Locate the cell with the specified text and output its [X, Y] center coordinate. 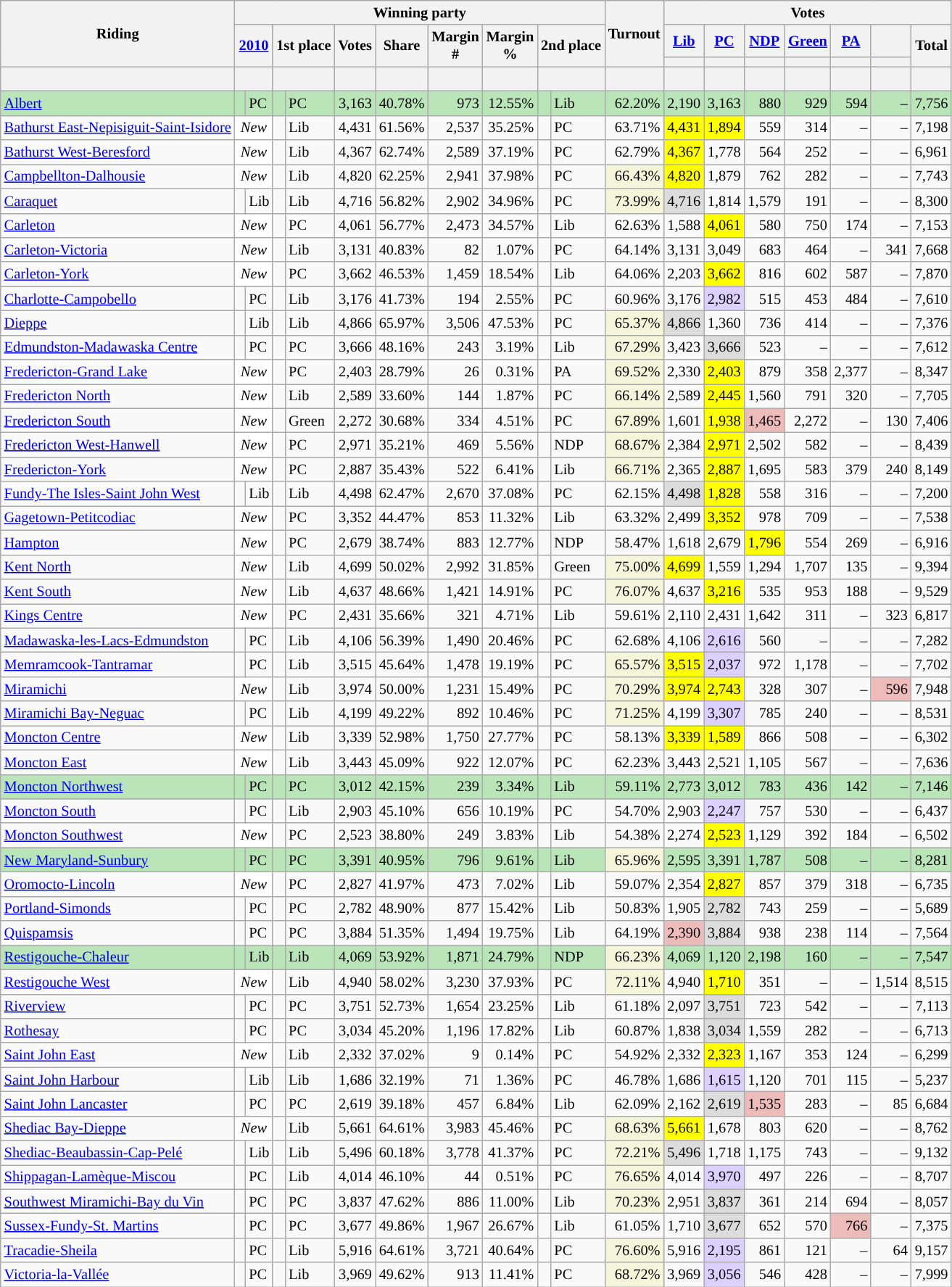
23.25% [510, 1006]
68.67% [634, 444]
318 [851, 884]
1,787 [765, 860]
2,982 [724, 299]
6.41% [510, 469]
1,615 [724, 1080]
750 [808, 225]
1,778 [724, 152]
45.64% [402, 664]
184 [851, 835]
2,384 [684, 444]
3,056 [724, 1275]
2,902 [455, 201]
922 [455, 762]
238 [808, 933]
61.05% [634, 1226]
160 [808, 957]
Restigouche West [117, 982]
1,478 [455, 664]
4.71% [510, 616]
59.07% [634, 884]
2,323 [724, 1055]
15.42% [510, 909]
554 [808, 542]
1,905 [684, 909]
9.61% [510, 860]
1,175 [765, 1153]
30.68% [402, 421]
Albert [117, 103]
38.80% [402, 835]
56.39% [402, 640]
321 [455, 616]
1,514 [891, 982]
14.91% [510, 591]
7,610 [932, 299]
62.74% [402, 152]
1,560 [765, 396]
52.73% [402, 1006]
535 [765, 591]
New Maryland-Sunbury [117, 860]
62.23% [634, 762]
929 [808, 103]
Hampton [117, 542]
2,247 [724, 811]
1,796 [765, 542]
2,941 [455, 176]
5.56% [510, 444]
7,702 [932, 664]
Saint John East [117, 1055]
26.67% [510, 1226]
7,668 [932, 249]
2,203 [684, 274]
226 [808, 1177]
50.02% [402, 567]
10.19% [510, 811]
3.34% [510, 787]
11.41% [510, 1275]
2,198 [765, 957]
392 [808, 835]
620 [808, 1128]
Moncton Northwest [117, 787]
Fredericton South [117, 421]
Riverview [117, 1006]
0.31% [510, 372]
67.89% [634, 421]
37.98% [510, 176]
7,705 [932, 396]
130 [891, 421]
1,718 [724, 1153]
560 [765, 640]
65.96% [634, 860]
45.46% [510, 1128]
Fredericton-York [117, 469]
62.79% [634, 152]
Caraquet [117, 201]
1,196 [455, 1030]
15.49% [510, 689]
18.54% [510, 274]
33.60% [402, 396]
1,642 [765, 616]
1,459 [455, 274]
701 [808, 1080]
5,237 [932, 1080]
542 [808, 1006]
6,302 [932, 737]
283 [808, 1104]
124 [851, 1055]
9 [455, 1055]
49.62% [402, 1275]
1,231 [455, 689]
602 [808, 274]
56.77% [402, 225]
523 [765, 347]
583 [808, 469]
652 [765, 1226]
50.83% [634, 909]
75.00% [634, 567]
694 [851, 1201]
6,817 [932, 616]
5,689 [932, 909]
559 [765, 128]
252 [808, 152]
46.10% [402, 1177]
62.68% [634, 640]
28.79% [402, 372]
Kent North [117, 567]
2,330 [684, 372]
Winning party [420, 12]
2,110 [684, 616]
3.19% [510, 347]
320 [851, 396]
62.09% [634, 1104]
2,162 [684, 1104]
7,198 [932, 128]
6,684 [932, 1104]
32.19% [402, 1080]
Fundy-The Isles-Saint John West [117, 494]
3,970 [724, 1177]
587 [851, 274]
7,756 [932, 103]
2,743 [724, 689]
1,294 [765, 567]
883 [455, 542]
60.18% [402, 1153]
62.63% [634, 225]
72.11% [634, 982]
7,113 [932, 1006]
Saint John Harbour [117, 1080]
1,167 [765, 1055]
7,612 [932, 347]
1,814 [724, 201]
7,376 [932, 323]
48.66% [402, 591]
54.92% [634, 1055]
19.19% [510, 664]
46.78% [634, 1080]
436 [808, 787]
6,961 [932, 152]
766 [851, 1226]
82 [455, 249]
Miramichi [117, 689]
1,589 [724, 737]
570 [808, 1226]
515 [765, 299]
2,521 [724, 762]
783 [765, 787]
973 [455, 103]
58.47% [634, 542]
1,579 [765, 201]
Riding [117, 33]
7,870 [932, 274]
59.61% [634, 616]
7,547 [932, 957]
453 [808, 299]
1,465 [765, 421]
37.02% [402, 1055]
861 [765, 1250]
174 [851, 225]
35.43% [402, 469]
85 [891, 1104]
978 [765, 518]
Saint John Lancaster [117, 1104]
8,515 [932, 982]
683 [765, 249]
567 [808, 762]
72.21% [634, 1153]
1,894 [724, 128]
Moncton Centre [117, 737]
7,948 [932, 689]
351 [765, 982]
484 [851, 299]
757 [765, 811]
2,274 [684, 835]
3.83% [510, 835]
35.25% [510, 128]
522 [455, 469]
Total [932, 46]
Margin# [455, 46]
8,707 [932, 1177]
6.84% [510, 1104]
9,394 [932, 567]
Shediac-Beaubassin-Cap-Pelé [117, 1153]
3,721 [455, 1250]
7,564 [932, 933]
37.19% [510, 152]
259 [808, 909]
464 [808, 249]
1,678 [724, 1128]
785 [765, 713]
1.07% [510, 249]
58.13% [634, 737]
1,494 [455, 933]
7,200 [932, 494]
6,502 [932, 835]
11.32% [510, 518]
497 [765, 1177]
2,354 [684, 884]
45.20% [402, 1030]
194 [455, 299]
414 [808, 323]
61.56% [402, 128]
2,390 [684, 933]
Share [402, 46]
953 [808, 591]
8,300 [932, 201]
2nd place [571, 46]
361 [765, 1201]
60.87% [634, 1030]
6,916 [932, 542]
191 [808, 201]
Shediac Bay-Dieppe [117, 1128]
Portland-Simonds [117, 909]
816 [765, 274]
913 [455, 1275]
35.66% [402, 616]
723 [765, 1006]
2,616 [724, 640]
1,601 [684, 421]
803 [765, 1128]
Oromocto-Lincoln [117, 884]
20.46% [510, 640]
3,216 [724, 591]
66.43% [634, 176]
41.73% [402, 299]
892 [455, 713]
1,707 [808, 567]
1st place [303, 46]
853 [455, 518]
9,132 [932, 1153]
45.09% [402, 762]
1,178 [808, 664]
76.60% [634, 1250]
48.90% [402, 909]
1,750 [455, 737]
41.37% [510, 1153]
44.47% [402, 518]
Miramichi Bay-Neguac [117, 713]
3,423 [684, 347]
76.65% [634, 1177]
2,195 [724, 1250]
334 [455, 421]
39.18% [402, 1104]
65.57% [634, 664]
47.62% [402, 1201]
3,230 [455, 982]
736 [765, 323]
7,406 [932, 421]
239 [455, 787]
69.52% [634, 372]
886 [455, 1201]
564 [765, 152]
323 [891, 616]
Kent South [117, 591]
34.57% [510, 225]
8,281 [932, 860]
64.14% [634, 249]
37.93% [510, 982]
2.55% [510, 299]
1,967 [455, 1226]
4.51% [510, 421]
Madawaska-les-Lacs-Edmundston [117, 640]
59.11% [634, 787]
307 [808, 689]
65.37% [634, 323]
1,654 [455, 1006]
Moncton East [117, 762]
11.00% [510, 1201]
9,157 [932, 1250]
311 [808, 616]
2,951 [684, 1201]
877 [455, 909]
2,097 [684, 1006]
341 [891, 249]
558 [765, 494]
Turnout [634, 33]
35.21% [402, 444]
1,129 [765, 835]
40.64% [510, 1250]
1,105 [765, 762]
791 [808, 396]
24.79% [510, 957]
17.82% [510, 1030]
938 [765, 933]
Restigouche-Chaleur [117, 957]
1,421 [455, 591]
121 [808, 1250]
Margin% [510, 46]
469 [455, 444]
Gagetown-Petitcodiac [117, 518]
2,595 [684, 860]
54.38% [634, 835]
64.19% [634, 933]
353 [808, 1055]
2,499 [684, 518]
Moncton South [117, 811]
Southwest Miramichi-Bay du Vin [117, 1201]
2,377 [851, 372]
34.96% [510, 201]
656 [455, 811]
9,529 [932, 591]
7,743 [932, 176]
46.53% [402, 274]
7,146 [932, 787]
142 [851, 787]
63.71% [634, 128]
27.77% [510, 737]
2,190 [684, 103]
Fredericton-Grand Lake [117, 372]
40.83% [402, 249]
62.20% [634, 103]
7,282 [932, 640]
7,999 [932, 1275]
62.25% [402, 176]
61.18% [634, 1006]
Carleton-Victoria [117, 249]
58.02% [402, 982]
3,049 [724, 249]
3,506 [455, 323]
3,778 [455, 1153]
1,871 [455, 957]
Carleton [117, 225]
66.14% [634, 396]
68.72% [634, 1275]
596 [891, 689]
6,735 [932, 884]
Dieppe [117, 323]
1,490 [455, 640]
62.47% [402, 494]
Kings Centre [117, 616]
Victoria-la-Vallée [117, 1275]
594 [851, 103]
1,360 [724, 323]
3,307 [724, 713]
Moncton Southwest [117, 835]
243 [455, 347]
1,695 [765, 469]
857 [765, 884]
67.29% [634, 347]
530 [808, 811]
8,149 [932, 469]
44 [455, 1177]
2,445 [724, 396]
51.35% [402, 933]
249 [455, 835]
Campbellton-Dalhousie [117, 176]
6,437 [932, 811]
0.51% [510, 1177]
1,535 [765, 1104]
8,439 [932, 444]
114 [851, 933]
1,879 [724, 176]
47.53% [510, 323]
762 [765, 176]
1,828 [724, 494]
7,153 [932, 225]
66.71% [634, 469]
62.15% [634, 494]
2,773 [684, 787]
19.75% [510, 933]
6,299 [932, 1055]
38.74% [402, 542]
42.15% [402, 787]
580 [765, 225]
1.36% [510, 1080]
2,037 [724, 664]
1,838 [684, 1030]
269 [851, 542]
582 [808, 444]
49.86% [402, 1226]
144 [455, 396]
48.16% [402, 347]
358 [808, 372]
8,531 [932, 713]
879 [765, 372]
50.00% [402, 689]
40.78% [402, 103]
52.98% [402, 737]
8,347 [932, 372]
135 [851, 567]
0.14% [510, 1055]
7.02% [510, 884]
546 [765, 1275]
8,057 [932, 1201]
457 [455, 1104]
188 [851, 591]
796 [455, 860]
54.70% [634, 811]
8,762 [932, 1128]
1,588 [684, 225]
1,618 [684, 542]
Fredericton West-Hanwell [117, 444]
Charlotte-Campobello [117, 299]
63.32% [634, 518]
709 [808, 518]
76.07% [634, 591]
31.85% [510, 567]
12.07% [510, 762]
214 [808, 1201]
Shippagan-Lamèque-Miscou [117, 1177]
10.46% [510, 713]
316 [808, 494]
2,365 [684, 469]
70.29% [634, 689]
7,375 [932, 1226]
428 [808, 1275]
26 [455, 372]
Quispamsis [117, 933]
56.82% [402, 201]
Tracadie-Sheila [117, 1250]
64.06% [634, 274]
Bathurst East-Nepisiguit-Saint-Isidore [117, 128]
7,636 [932, 762]
Bathurst West-Beresford [117, 152]
71.25% [634, 713]
2010 [254, 46]
64 [891, 1250]
70.23% [634, 1201]
41.97% [402, 884]
65.97% [402, 323]
45.10% [402, 811]
53.92% [402, 957]
1,938 [724, 421]
49.22% [402, 713]
880 [765, 103]
2,992 [455, 567]
Fredericton North [117, 396]
2,473 [455, 225]
328 [765, 689]
60.96% [634, 299]
473 [455, 884]
73.99% [634, 201]
1.87% [510, 396]
115 [851, 1080]
866 [765, 737]
2,502 [765, 444]
37.08% [510, 494]
Sussex-Fundy-St. Martins [117, 1226]
66.23% [634, 957]
314 [808, 128]
2,537 [455, 128]
Memramcook-Tantramar [117, 664]
2,670 [455, 494]
972 [765, 664]
3,983 [455, 1128]
Edmundston-Madawaska Centre [117, 347]
12.77% [510, 542]
6,713 [932, 1030]
7,538 [932, 518]
Rothesay [117, 1030]
Carleton-York [117, 274]
40.95% [402, 860]
12.55% [510, 103]
68.63% [634, 1128]
71 [455, 1080]
